Locate the cell with the specified text and output its [X, Y] center coordinate. 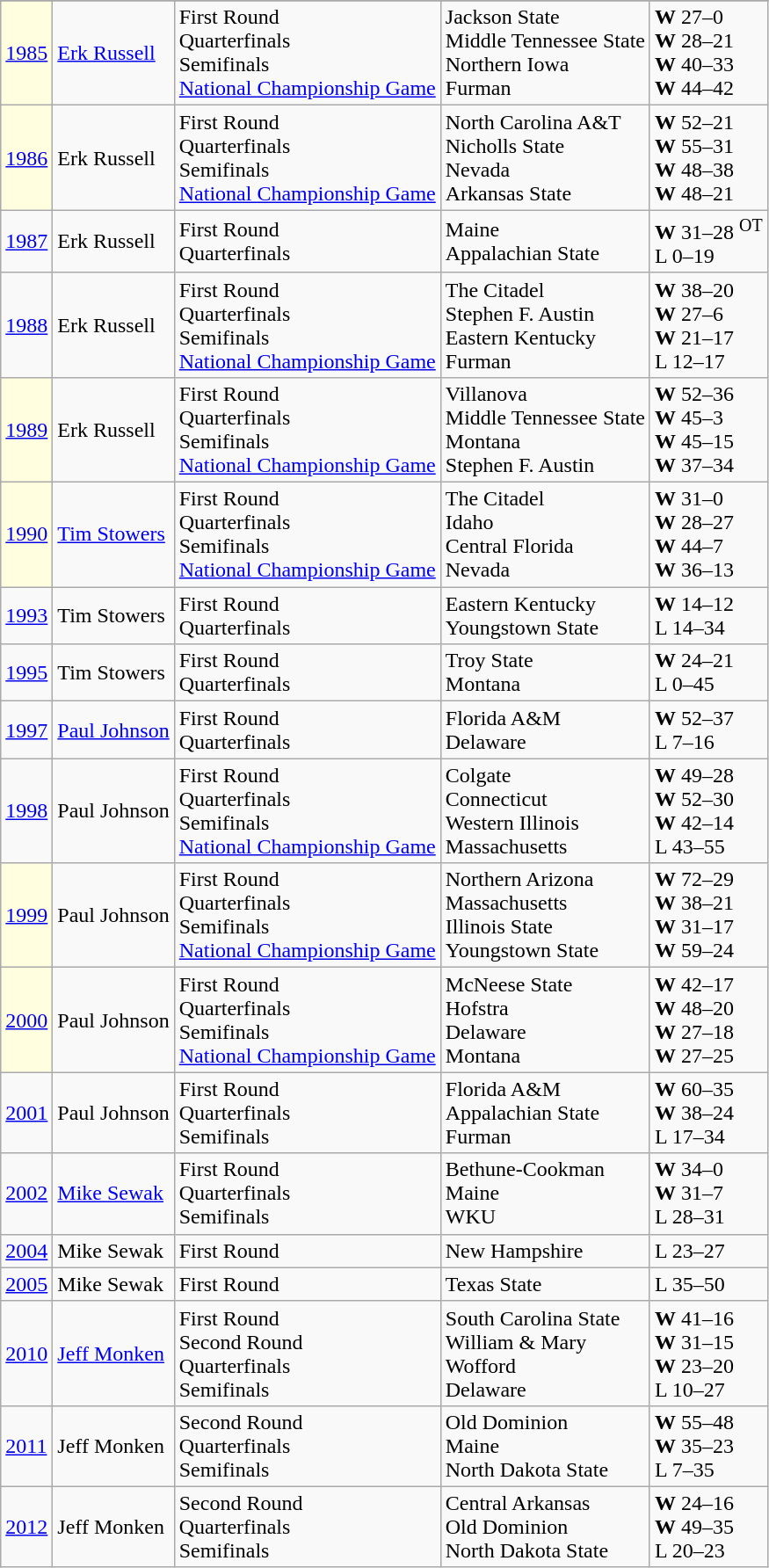
1995 [26, 673]
W 52–36W 45–3W 45–15W 37–34 [708, 429]
W 38–20W 27–6W 21–17L 12–17 [708, 325]
L 35–50 [708, 1284]
W 31–0W 28–27W 44–7W 36–13 [708, 534]
1985 [26, 53]
W 34–0W 31–7L 28–31 [708, 1194]
1993 [26, 615]
W 24–21L 0–45 [708, 673]
W 55–48W 35–23L 7–35 [708, 1446]
VillanovaMiddle Tennessee StateMontanaStephen F. Austin [545, 429]
Jackson StateMiddle Tennessee StateNorthern IowaFurman [545, 53]
2011 [26, 1446]
New Hampshire [545, 1251]
W 14–12L 14–34 [708, 615]
Texas State [545, 1284]
Old DominionMaineNorth Dakota State [545, 1446]
W 52–37L 7–16 [708, 730]
McNeese StateHofstraDelawareMontana [545, 1020]
1999 [26, 916]
1989 [26, 429]
Northern ArizonaMassachusettsIllinois StateYoungstown State [545, 916]
1997 [26, 730]
1987 [26, 242]
1986 [26, 158]
The CitadelStephen F. AustinEastern KentuckyFurman [545, 325]
W 24–16W 49–35L 20–23 [708, 1527]
Eastern KentuckyYoungstown State [545, 615]
W 52–21W 55–31W 48–38W 48–21 [708, 158]
Florida A&MDelaware [545, 730]
MaineAppalachian State [545, 242]
ColgateConnecticutWestern IllinoisMassachusetts [545, 810]
1998 [26, 810]
South Carolina StateWilliam & MaryWoffordDelaware [545, 1354]
W 72–29W 38–21W 31–17W 59–24 [708, 916]
2004 [26, 1251]
Central ArkansasOld DominionNorth Dakota State [545, 1527]
The CitadelIdahoCentral FloridaNevada [545, 534]
W 41–16W 31–15W 23–20L 10–27 [708, 1354]
W 42–17W 48–20W 27–18W 27–25 [708, 1020]
First RoundSecond RoundQuarterfinalsSemifinals [308, 1354]
W 27–0W 28–21W 40–33W 44–42 [708, 53]
2010 [26, 1354]
Florida A&MAppalachian StateFurman [545, 1113]
W 49–28W 52–30W 42–14L 43–55 [708, 810]
1988 [26, 325]
1990 [26, 534]
2002 [26, 1194]
Troy StateMontana [545, 673]
W 31–28 OTL 0–19 [708, 242]
2000 [26, 1020]
L 23–27 [708, 1251]
Bethune-CookmanMaineWKU [545, 1194]
North Carolina A&TNicholls StateNevadaArkansas State [545, 158]
2005 [26, 1284]
2001 [26, 1113]
W 60–35W 38–24L 17–34 [708, 1113]
2012 [26, 1527]
